Provide the (X, Y) coordinate of the cell's center where the given text is located.  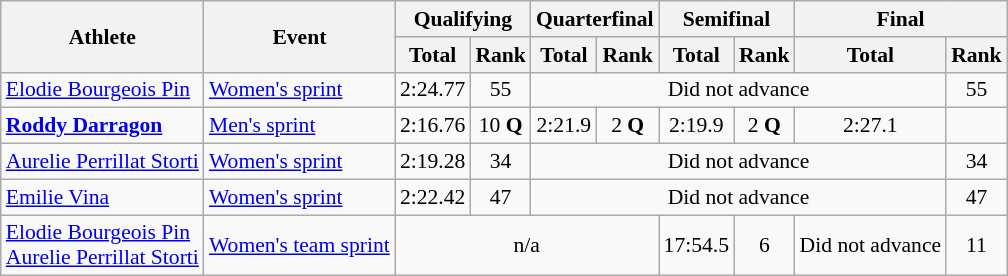
2:24.77 (432, 90)
Final (901, 19)
2:16.76 (432, 126)
6 (764, 246)
Elodie Bourgeois PinAurelie Perrillat Storti (102, 246)
Event (300, 36)
Roddy Darragon (102, 126)
Athlete (102, 36)
Semifinal (727, 19)
10 Q (500, 126)
Women's team sprint (300, 246)
11 (976, 246)
n/a (527, 246)
2:19.9 (696, 126)
2:22.42 (432, 197)
Quarterfinal (595, 19)
2:21.9 (564, 126)
Men's sprint (300, 126)
Qualifying (463, 19)
Aurelie Perrillat Storti (102, 162)
2:27.1 (871, 126)
17:54.5 (696, 246)
Emilie Vina (102, 197)
Elodie Bourgeois Pin (102, 90)
2:19.28 (432, 162)
